Provide the (x, y) coordinate of the cell's center where the given text is located.  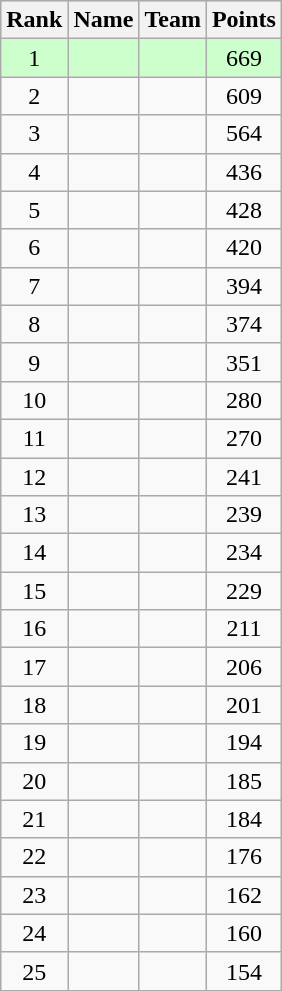
420 (244, 248)
162 (244, 895)
14 (34, 553)
201 (244, 705)
428 (244, 210)
17 (34, 667)
18 (34, 705)
234 (244, 553)
24 (34, 933)
3 (34, 134)
2 (34, 96)
280 (244, 400)
185 (244, 781)
5 (34, 210)
211 (244, 629)
19 (34, 743)
564 (244, 134)
176 (244, 857)
436 (244, 172)
351 (244, 362)
154 (244, 971)
9 (34, 362)
20 (34, 781)
241 (244, 477)
394 (244, 286)
669 (244, 58)
10 (34, 400)
160 (244, 933)
6 (34, 248)
12 (34, 477)
8 (34, 324)
21 (34, 819)
1 (34, 58)
4 (34, 172)
Points (244, 20)
22 (34, 857)
609 (244, 96)
184 (244, 819)
25 (34, 971)
Rank (34, 20)
206 (244, 667)
16 (34, 629)
15 (34, 591)
Team (173, 20)
Name (104, 20)
23 (34, 895)
270 (244, 438)
11 (34, 438)
7 (34, 286)
194 (244, 743)
374 (244, 324)
239 (244, 515)
229 (244, 591)
13 (34, 515)
